Locate the cell with the specified text and output its (x, y) center coordinate. 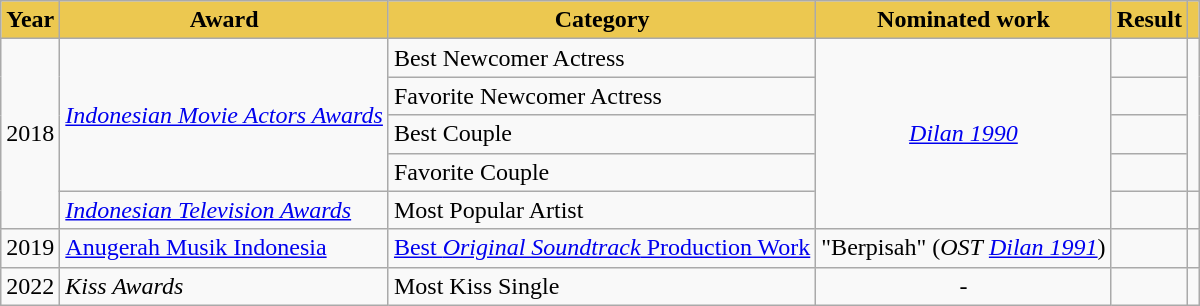
Best Couple (602, 134)
Best Newcomer Actress (602, 58)
2019 (30, 248)
2022 (30, 286)
Most Popular Artist (602, 210)
Category (602, 20)
Favorite Couple (602, 172)
Anugerah Musik Indonesia (224, 248)
Award (224, 20)
2018 (30, 134)
Most Kiss Single (602, 286)
Result (1149, 20)
Favorite Newcomer Actress (602, 96)
Indonesian Television Awards (224, 210)
- (964, 286)
"Berpisah" (OST Dilan 1991) (964, 248)
Kiss Awards (224, 286)
Year (30, 20)
Nominated work (964, 20)
Indonesian Movie Actors Awards (224, 115)
Best Original Soundtrack Production Work (602, 248)
Dilan 1990 (964, 134)
